Pinpoint the cell where the given text exists, returning its [x, y] midpoint coordinate. 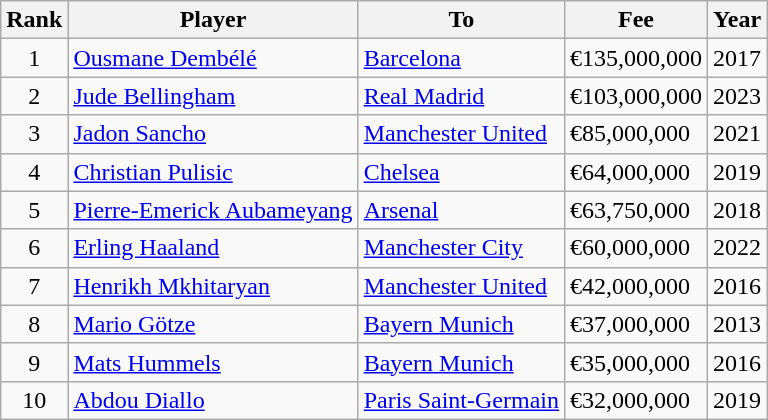
Arsenal [461, 210]
2022 [738, 248]
€63,750,000 [636, 210]
Real Madrid [461, 96]
€35,000,000 [636, 362]
Henrikh Mkhitaryan [213, 286]
€103,000,000 [636, 96]
€42,000,000 [636, 286]
€37,000,000 [636, 324]
Abdou Diallo [213, 400]
Erling Haaland [213, 248]
€60,000,000 [636, 248]
1 [34, 58]
Barcelona [461, 58]
Ousmane Dembélé [213, 58]
Year [738, 20]
Mario Götze [213, 324]
Mats Hummels [213, 362]
2017 [738, 58]
€135,000,000 [636, 58]
8 [34, 324]
Paris Saint-Germain [461, 400]
Jadon Sancho [213, 134]
Rank [34, 20]
€32,000,000 [636, 400]
2 [34, 96]
2018 [738, 210]
Christian Pulisic [213, 172]
10 [34, 400]
2013 [738, 324]
Jude Bellingham [213, 96]
Player [213, 20]
3 [34, 134]
€64,000,000 [636, 172]
2021 [738, 134]
Manchester City [461, 248]
7 [34, 286]
€85,000,000 [636, 134]
5 [34, 210]
To [461, 20]
Fee [636, 20]
Chelsea [461, 172]
2023 [738, 96]
9 [34, 362]
4 [34, 172]
6 [34, 248]
Pierre-Emerick Aubameyang [213, 210]
